Extract the [x, y] coordinate from the center of the cell holding the provided text.  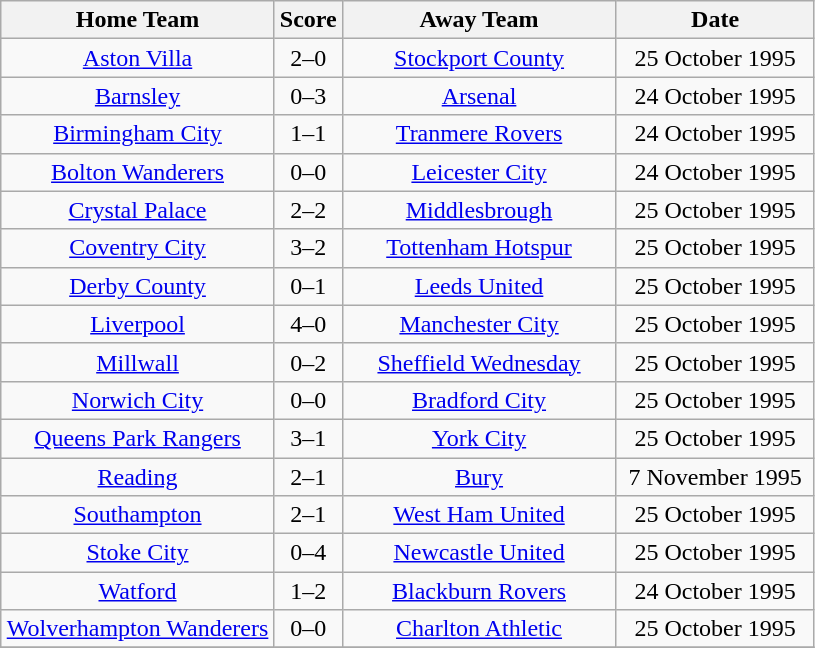
West Ham United [479, 515]
York City [479, 438]
3–1 [308, 438]
Home Team [138, 20]
Sheffield Wednesday [479, 362]
Arsenal [479, 96]
0–4 [308, 553]
0–2 [308, 362]
0–3 [308, 96]
Leeds United [479, 286]
Southampton [138, 515]
Reading [138, 477]
Aston Villa [138, 58]
7 November 1995 [716, 477]
Charlton Athletic [479, 629]
Millwall [138, 362]
Stoke City [138, 553]
Middlesbrough [479, 210]
4–0 [308, 324]
Queens Park Rangers [138, 438]
Bradford City [479, 400]
Stockport County [479, 58]
Coventry City [138, 248]
1–2 [308, 591]
Newcastle United [479, 553]
0–1 [308, 286]
3–2 [308, 248]
Score [308, 20]
Leicester City [479, 172]
2–0 [308, 58]
Bury [479, 477]
Manchester City [479, 324]
1–1 [308, 134]
Norwich City [138, 400]
Date [716, 20]
Bolton Wanderers [138, 172]
Tottenham Hotspur [479, 248]
Barnsley [138, 96]
2–2 [308, 210]
Derby County [138, 286]
Crystal Palace [138, 210]
Watford [138, 591]
Blackburn Rovers [479, 591]
Away Team [479, 20]
Wolverhampton Wanderers [138, 629]
Liverpool [138, 324]
Birmingham City [138, 134]
Tranmere Rovers [479, 134]
